Detect which cell encompasses the target text, then output its [x, y] center coordinate. 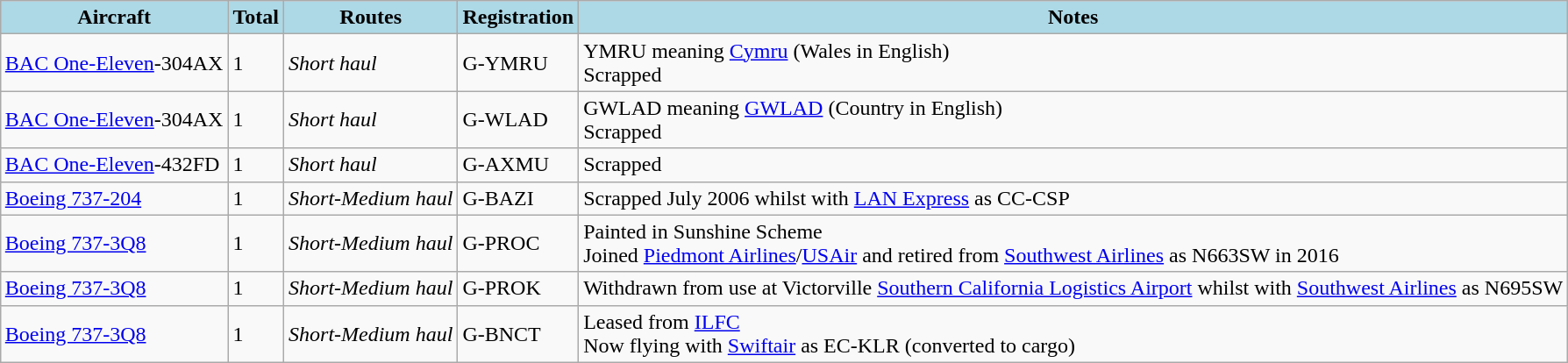
Scrapped [1073, 165]
G-YMRU [518, 63]
G-PROC [518, 244]
Total [256, 18]
G-PROK [518, 288]
BAC One-Eleven-432FD [114, 165]
G-WLAD [518, 119]
Registration [518, 18]
Withdrawn from use at Victorville Southern California Logistics Airport whilst with Southwest Airlines as N695SW [1073, 288]
Scrapped July 2006 whilst with LAN Express as CC-CSP [1073, 198]
Boeing 737-204 [114, 198]
YMRU meaning Cymru (Wales in English)Scrapped [1073, 63]
G-BAZI [518, 198]
GWLAD meaning GWLAD (Country in English)Scrapped [1073, 119]
Painted in Sunshine SchemeJoined Piedmont Airlines/USAir and retired from Southwest Airlines as N663SW in 2016 [1073, 244]
G-AXMU [518, 165]
Leased from ILFCNow flying with Swiftair as EC-KLR (converted to cargo) [1073, 333]
Aircraft [114, 18]
Routes [371, 18]
Notes [1073, 18]
G-BNCT [518, 333]
